From the cell containing the given text, extract its center point as [x, y] coordinate. 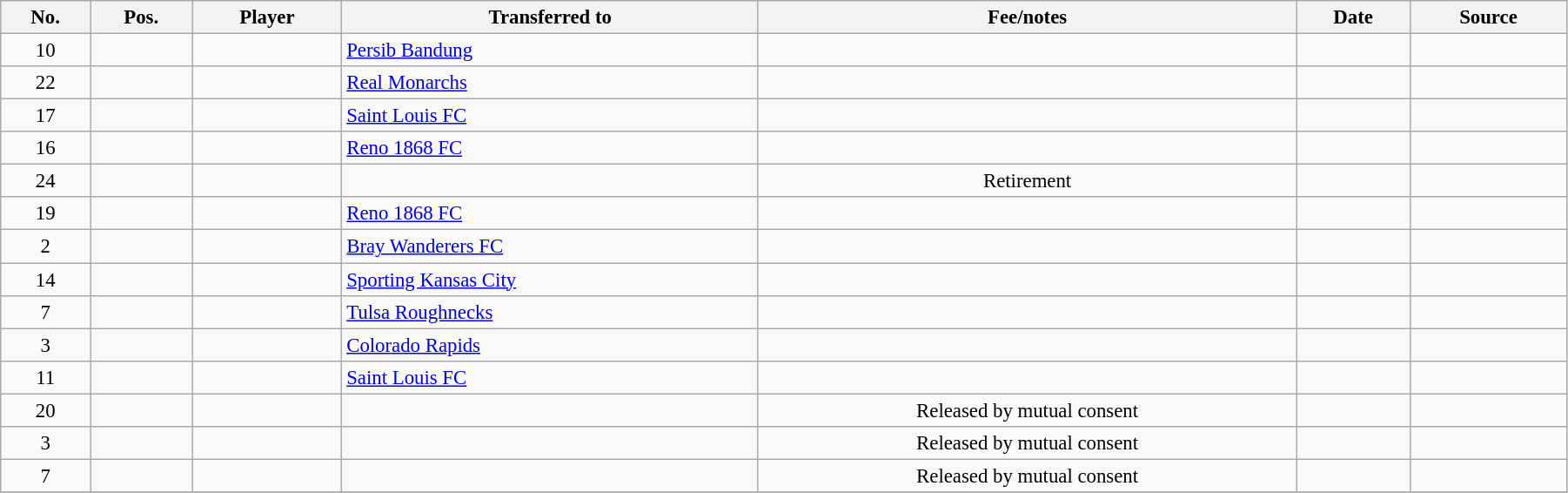
Tulsa Roughnecks [550, 312]
Retirement [1027, 181]
11 [45, 377]
Sporting Kansas City [550, 280]
22 [45, 83]
2 [45, 246]
Persib Bandung [550, 51]
Real Monarchs [550, 83]
Player [267, 17]
Transferred to [550, 17]
16 [45, 148]
24 [45, 181]
Bray Wanderers FC [550, 246]
No. [45, 17]
20 [45, 410]
14 [45, 280]
Fee/notes [1027, 17]
Date [1354, 17]
Source [1488, 17]
17 [45, 116]
19 [45, 213]
Colorado Rapids [550, 345]
10 [45, 51]
Pos. [141, 17]
